Detect which cell encompasses the target text, then output its [x, y] center coordinate. 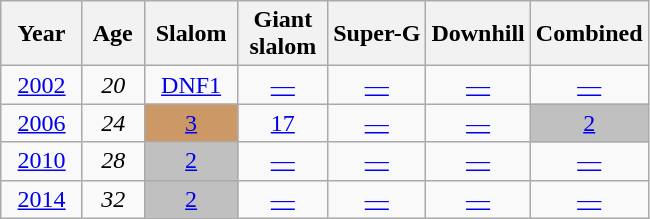
20 [113, 85]
Combined [589, 34]
3 [191, 123]
Year [42, 34]
2014 [42, 199]
28 [113, 161]
Giant slalom [283, 34]
DNF1 [191, 85]
Super-G [377, 34]
2010 [42, 161]
Slalom [191, 34]
32 [113, 199]
2002 [42, 85]
2006 [42, 123]
24 [113, 123]
17 [283, 123]
Age [113, 34]
Downhill [478, 34]
